Return [X, Y] of the center of cell containing provided text 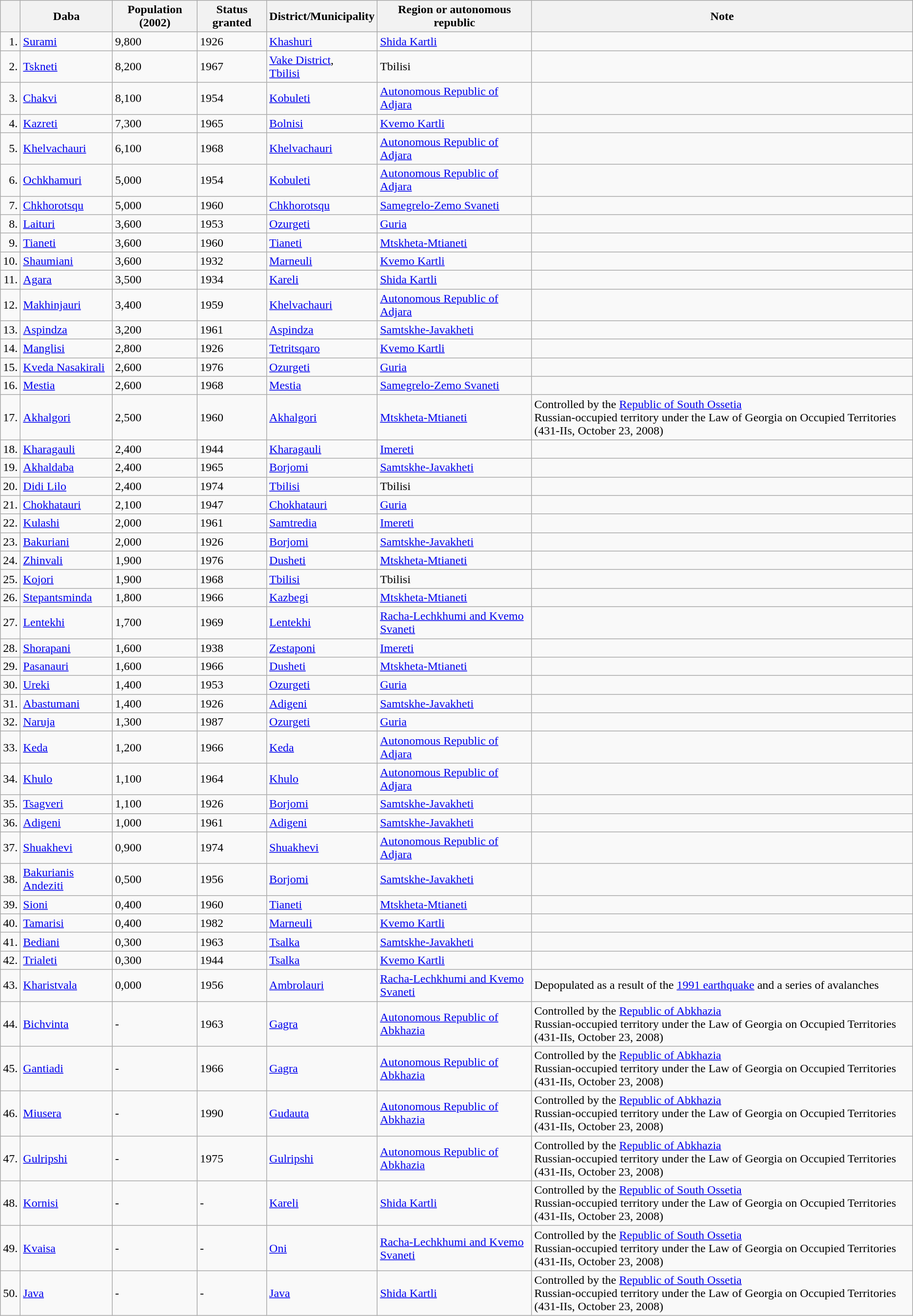
23. [11, 542]
15. [11, 367]
14. [11, 349]
Bakuriani [66, 542]
3,500 [155, 279]
Kornisi [66, 1203]
4. [11, 123]
12. [11, 304]
Status granted [232, 17]
13. [11, 330]
18. [11, 449]
9. [11, 242]
Depopulated as a result of the 1991 earthquake and a series of avalanches [722, 985]
1982 [232, 923]
22. [11, 523]
31. [11, 704]
34. [11, 779]
Controlled by the Republic of Abkhazia Russian-occupied territory under the Law of Georgia on Occupied Territories (431-IIs, October 23, 2008) [722, 1114]
17. [11, 417]
Kojori [66, 579]
0,900 [155, 847]
3,400 [155, 304]
46. [11, 1114]
36. [11, 823]
Manglisi [66, 349]
1,700 [155, 622]
Tskneti [66, 66]
45. [11, 1069]
40. [11, 923]
0,000 [155, 985]
1,200 [155, 747]
Surami [66, 41]
Gudauta [322, 1114]
Ochkhamuri [66, 180]
Region or autonomous republic [455, 17]
27. [11, 622]
Kharistvala [66, 985]
Gantiadi [66, 1069]
28. [11, 648]
Vake District,Tbilisi [322, 66]
39. [11, 904]
Shaumiani [66, 261]
11. [11, 279]
1975 [232, 1159]
Laituri [66, 224]
1,800 [155, 597]
Daba [66, 17]
Kveda Nasakirali [66, 367]
Samtredia [322, 523]
Kazreti [66, 123]
Trialeti [66, 960]
Khashuri [322, 41]
2,800 [155, 349]
Zestaponi [322, 648]
49. [11, 1248]
Naruja [66, 722]
41. [11, 942]
9,800 [155, 41]
2,100 [155, 505]
1932 [232, 261]
8,200 [155, 66]
7,300 [155, 123]
1959 [232, 304]
Chakvi [66, 98]
Ureki [66, 685]
44. [11, 1024]
50. [11, 1293]
1934 [232, 279]
Sioni [66, 904]
21. [11, 505]
Tsagveri [66, 804]
Agara [66, 279]
Tetritsqaro [322, 349]
32. [11, 722]
19. [11, 468]
47. [11, 1159]
37. [11, 847]
35. [11, 804]
16. [11, 386]
Bichvinta [66, 1024]
1. [11, 41]
10. [11, 261]
Population (2002) [155, 17]
Kulashi [66, 523]
26. [11, 597]
7. [11, 205]
5. [11, 148]
42. [11, 960]
Tamarisi [66, 923]
48. [11, 1203]
Didi Lilo [66, 486]
8,100 [155, 98]
20. [11, 486]
6. [11, 180]
1990 [232, 1114]
Makhinjauri [66, 304]
33. [11, 747]
1967 [232, 66]
8. [11, 224]
1987 [232, 722]
3. [11, 98]
1,000 [155, 823]
Shorapani [66, 648]
1969 [232, 622]
Zhinvali [66, 560]
Note [722, 17]
1938 [232, 648]
1947 [232, 505]
Miusera [66, 1114]
District/Municipality [322, 17]
43. [11, 985]
Bolnisi [322, 123]
Pasanauri [66, 667]
Oni [322, 1248]
Kazbegi [322, 597]
1,300 [155, 722]
30. [11, 685]
Ambrolauri [322, 985]
6,100 [155, 148]
Bakurianis Andeziti [66, 880]
2. [11, 66]
25. [11, 579]
2,500 [155, 417]
Bediani [66, 942]
Abastumani [66, 704]
Stepantsminda [66, 597]
Akhaldaba [66, 468]
3,200 [155, 330]
0,500 [155, 880]
38. [11, 880]
Controlled by the Republic of South OssetiaRussian-occupied territory under the Law of Georgia on Occupied Territories (431-IIs, October 23, 2008) [722, 417]
Kvaisa [66, 1248]
29. [11, 667]
24. [11, 560]
1964 [232, 779]
